From the cell containing the given text, extract its center point as (X, Y) coordinate. 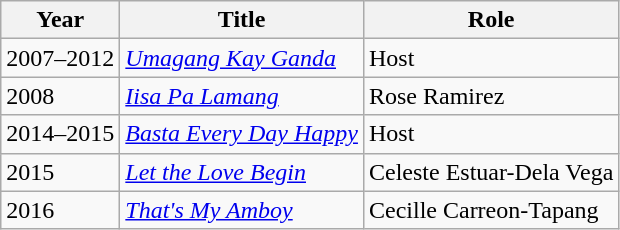
Umagang Kay Ganda (242, 58)
2008 (60, 96)
Title (242, 20)
Cecille Carreon-Tapang (490, 210)
2015 (60, 172)
Let the Love Begin (242, 172)
2016 (60, 210)
Celeste Estuar-Dela Vega (490, 172)
Year (60, 20)
That's My Amboy (242, 210)
Role (490, 20)
2007–2012 (60, 58)
2014–2015 (60, 134)
Basta Every Day Happy (242, 134)
Iisa Pa Lamang (242, 96)
Rose Ramirez (490, 96)
